Pinpoint the cell where the given text exists, returning its (X, Y) midpoint coordinate. 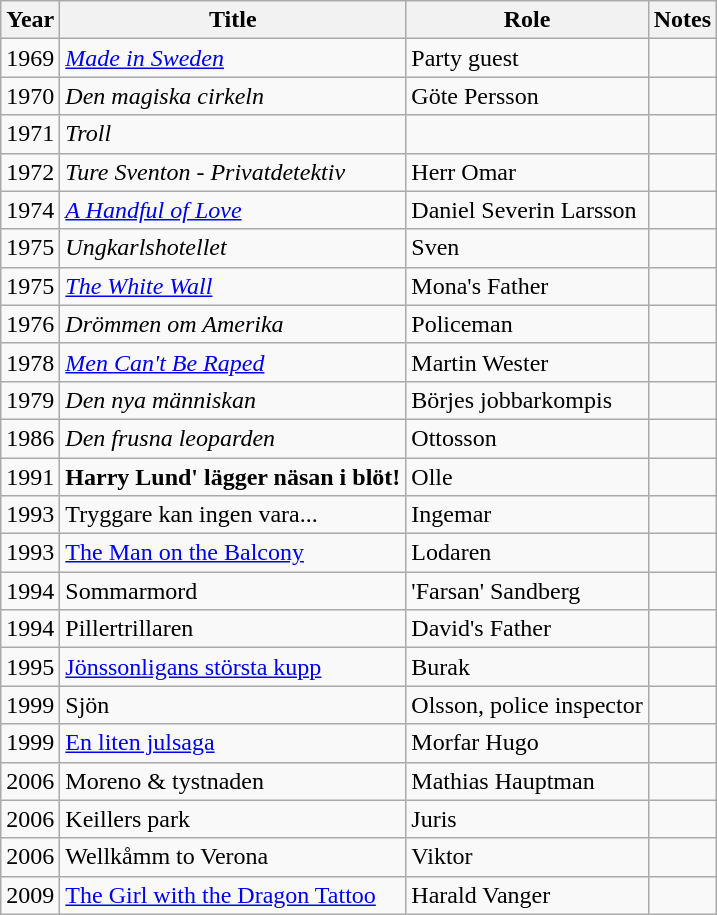
'Farsan' Sandberg (527, 591)
Tryggare kan ingen vara... (233, 515)
Ungkarlshotellet (233, 248)
Viktor (527, 857)
Den nya människan (233, 400)
The White Wall (233, 286)
Sommarmord (233, 591)
Keillers park (233, 819)
Year (30, 20)
1976 (30, 324)
1979 (30, 400)
Made in Sweden (233, 58)
Den frusna leoparden (233, 438)
Jönssonligans största kupp (233, 667)
1969 (30, 58)
The Man on the Balcony (233, 553)
Juris (527, 819)
Mona's Father (527, 286)
1974 (30, 210)
Men Can't Be Raped (233, 362)
1972 (30, 172)
Börjes jobbarkompis (527, 400)
Morfar Hugo (527, 743)
Lodaren (527, 553)
En liten julsaga (233, 743)
Pillertrillaren (233, 629)
Göte Persson (527, 96)
Policeman (527, 324)
1970 (30, 96)
Wellkåmm to Verona (233, 857)
Drömmen om Amerika (233, 324)
David's Father (527, 629)
Sjön (233, 705)
Moreno & tystnaden (233, 781)
Party guest (527, 58)
1986 (30, 438)
Sven (527, 248)
Ingemar (527, 515)
2009 (30, 895)
Daniel Severin Larsson (527, 210)
The Girl with the Dragon Tattoo (233, 895)
Role (527, 20)
Martin Wester (527, 362)
Den magiska cirkeln (233, 96)
Title (233, 20)
Notes (682, 20)
A Handful of Love (233, 210)
Harald Vanger (527, 895)
Ture Sventon - Privatdetektiv (233, 172)
Olle (527, 477)
Herr Omar (527, 172)
Troll (233, 134)
Harry Lund' lägger näsan i blöt! (233, 477)
Burak (527, 667)
1991 (30, 477)
1995 (30, 667)
1978 (30, 362)
Olsson, police inspector (527, 705)
Ottosson (527, 438)
Mathias Hauptman (527, 781)
1971 (30, 134)
